Output the (X, Y) coordinate of the center of the cell containing the given text.  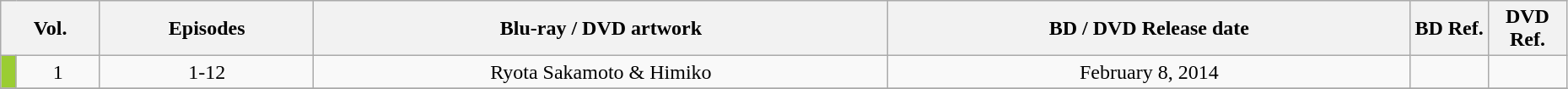
BD Ref. (1449, 29)
February 8, 2014 (1149, 72)
Episodes (206, 29)
DVD Ref. (1528, 29)
Ryota Sakamoto & Himiko (601, 72)
1 (57, 72)
Vol. (51, 29)
BD / DVD Release date (1149, 29)
1-12 (206, 72)
Blu-ray / DVD artwork (601, 29)
